Output the [x, y] coordinate of the center of the cell containing the given text.  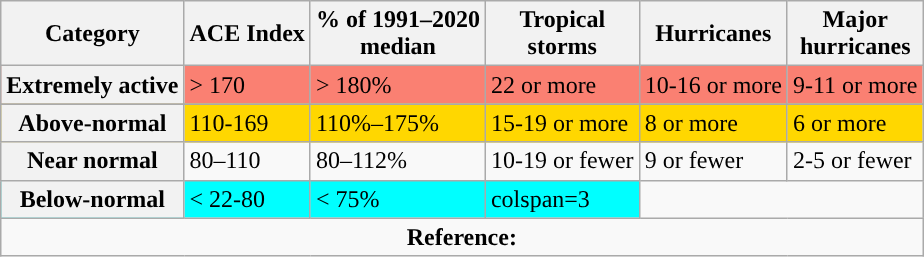
80–110 [247, 161]
> 180% [398, 85]
80–112% [398, 161]
Below-normal [92, 199]
2-5 or fewer [854, 161]
110-169 [247, 123]
< 22-80 [247, 199]
6 or more [854, 123]
110%–175% [398, 123]
Near normal [92, 161]
Category [92, 34]
9-11 or more [854, 85]
ACE Index [247, 34]
Extremely active [92, 85]
% of 1991–2020median [398, 34]
Reference: [462, 237]
Hurricanes [713, 34]
15-19 or more [562, 123]
Above-normal [92, 123]
8 or more [713, 123]
10-19 or fewer [562, 161]
22 or more [562, 85]
> 170 [247, 85]
9 or fewer [713, 161]
10-16 or more [713, 85]
< 75% [398, 199]
Majorhurricanes [854, 34]
Tropicalstorms [562, 34]
colspan=3 [562, 199]
